Output the (X, Y) coordinate of the center of the cell containing the given text.  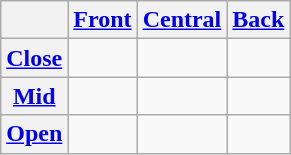
Close (34, 58)
Central (182, 20)
Back (258, 20)
Open (34, 134)
Mid (34, 96)
Front (102, 20)
